Scan for the cell matching the given text and deliver its [x, y] coordinate at center. 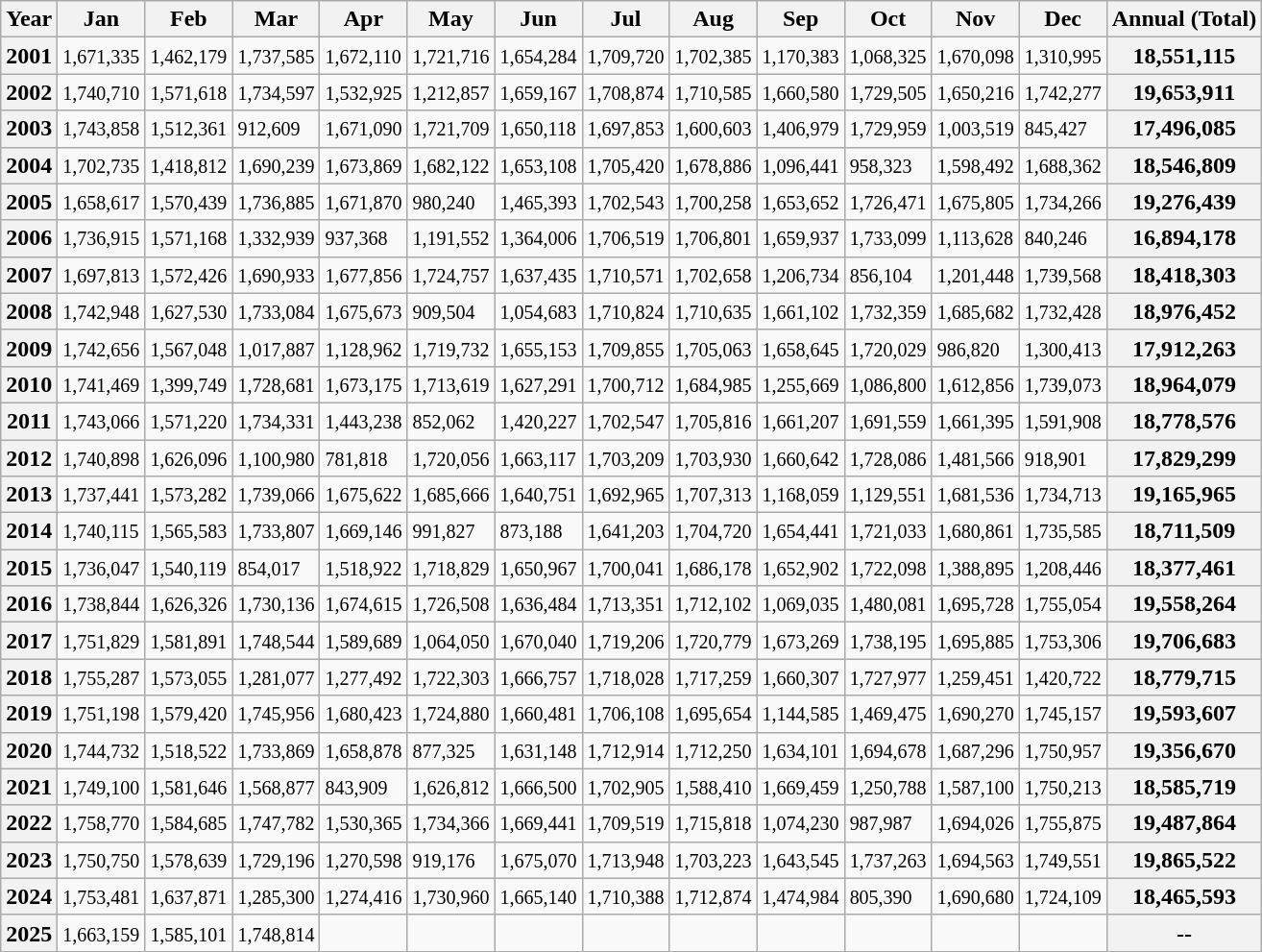
18,377,461 [1184, 568]
1,710,571 [626, 275]
2016 [29, 604]
1,703,930 [713, 458]
1,737,441 [102, 495]
1,671,335 [102, 56]
19,276,439 [1184, 202]
1,722,303 [451, 677]
1,669,146 [363, 531]
1,724,880 [451, 714]
1,734,366 [451, 823]
1,654,441 [801, 531]
1,730,960 [451, 896]
1,388,895 [976, 568]
2007 [29, 275]
1,719,206 [626, 641]
1,692,965 [626, 495]
1,612,856 [976, 384]
1,750,957 [1062, 750]
1,684,985 [713, 384]
1,737,585 [277, 56]
Dec [1062, 19]
2015 [29, 568]
1,661,395 [976, 421]
1,201,448 [976, 275]
1,420,227 [538, 421]
1,588,410 [713, 787]
1,250,788 [887, 787]
843,909 [363, 787]
877,325 [451, 750]
1,736,885 [277, 202]
18,778,576 [1184, 421]
805,390 [887, 896]
1,755,054 [1062, 604]
1,721,716 [451, 56]
854,017 [277, 568]
1,585,101 [188, 933]
Year [29, 19]
1,680,423 [363, 714]
1,650,967 [538, 568]
1,654,284 [538, 56]
1,743,858 [102, 129]
1,713,619 [451, 384]
1,587,100 [976, 787]
1,738,195 [887, 641]
1,750,213 [1062, 787]
1,650,216 [976, 92]
1,571,220 [188, 421]
1,655,153 [538, 348]
1,285,300 [277, 896]
1,626,326 [188, 604]
1,737,263 [887, 860]
Jan [102, 19]
1,729,959 [887, 129]
1,758,770 [102, 823]
2019 [29, 714]
2011 [29, 421]
1,627,530 [188, 311]
1,700,041 [626, 568]
1,578,639 [188, 860]
1,703,209 [626, 458]
1,690,933 [277, 275]
1,675,673 [363, 311]
987,987 [887, 823]
1,736,047 [102, 568]
1,733,807 [277, 531]
1,686,178 [713, 568]
1,571,618 [188, 92]
2025 [29, 933]
852,062 [451, 421]
1,673,869 [363, 165]
1,584,685 [188, 823]
1,571,168 [188, 238]
1,669,459 [801, 787]
1,724,757 [451, 275]
1,719,732 [451, 348]
1,740,710 [102, 92]
2006 [29, 238]
991,827 [451, 531]
1,749,551 [1062, 860]
1,469,475 [887, 714]
-- [1184, 933]
1,128,962 [363, 348]
912,609 [277, 129]
909,504 [451, 311]
1,694,026 [976, 823]
1,710,388 [626, 896]
1,709,519 [626, 823]
1,740,115 [102, 531]
1,748,544 [277, 641]
1,695,654 [713, 714]
1,742,656 [102, 348]
1,691,559 [887, 421]
1,540,119 [188, 568]
1,626,096 [188, 458]
1,742,948 [102, 311]
Apr [363, 19]
2021 [29, 787]
1,726,508 [451, 604]
1,653,108 [538, 165]
17,829,299 [1184, 458]
1,704,720 [713, 531]
1,626,812 [451, 787]
1,702,543 [626, 202]
1,678,886 [713, 165]
1,570,439 [188, 202]
1,702,905 [626, 787]
1,512,361 [188, 129]
1,641,203 [626, 531]
2009 [29, 348]
1,739,066 [277, 495]
1,017,887 [277, 348]
1,736,915 [102, 238]
2005 [29, 202]
1,740,898 [102, 458]
18,546,809 [1184, 165]
1,745,157 [1062, 714]
Mar [277, 19]
1,100,980 [277, 458]
958,323 [887, 165]
1,144,585 [801, 714]
1,744,732 [102, 750]
1,640,751 [538, 495]
1,733,099 [887, 238]
1,718,028 [626, 677]
1,332,939 [277, 238]
19,165,965 [1184, 495]
1,708,874 [626, 92]
19,356,670 [1184, 750]
918,901 [1062, 458]
18,465,593 [1184, 896]
Nov [976, 19]
1,573,282 [188, 495]
19,593,607 [1184, 714]
781,818 [363, 458]
1,567,048 [188, 348]
1,712,250 [713, 750]
1,712,914 [626, 750]
1,418,812 [188, 165]
1,709,855 [626, 348]
1,749,100 [102, 787]
1,729,505 [887, 92]
1,695,885 [976, 641]
1,751,198 [102, 714]
1,681,536 [976, 495]
1,755,875 [1062, 823]
1,643,545 [801, 860]
19,653,911 [1184, 92]
18,779,715 [1184, 677]
Oct [887, 19]
1,685,682 [976, 311]
1,730,136 [277, 604]
986,820 [976, 348]
1,706,108 [626, 714]
1,713,948 [626, 860]
2020 [29, 750]
1,688,362 [1062, 165]
1,281,077 [277, 677]
1,637,871 [188, 896]
1,462,179 [188, 56]
1,721,033 [887, 531]
1,705,063 [713, 348]
873,188 [538, 531]
1,212,857 [451, 92]
1,465,393 [538, 202]
2024 [29, 896]
Sep [801, 19]
1,671,870 [363, 202]
1,581,646 [188, 787]
2003 [29, 129]
16,894,178 [1184, 238]
1,670,040 [538, 641]
1,663,159 [102, 933]
1,659,167 [538, 92]
1,669,441 [538, 823]
1,726,471 [887, 202]
1,724,109 [1062, 896]
2023 [29, 860]
18,551,115 [1184, 56]
1,710,635 [713, 311]
1,650,118 [538, 129]
1,710,585 [713, 92]
1,074,230 [801, 823]
1,720,056 [451, 458]
2004 [29, 165]
1,300,413 [1062, 348]
1,634,101 [801, 750]
1,420,722 [1062, 677]
1,753,306 [1062, 641]
1,665,140 [538, 896]
856,104 [887, 275]
1,399,749 [188, 384]
1,598,492 [976, 165]
1,713,351 [626, 604]
1,270,598 [363, 860]
1,443,238 [363, 421]
2002 [29, 92]
1,658,617 [102, 202]
1,474,984 [801, 896]
1,690,270 [976, 714]
1,750,750 [102, 860]
1,627,291 [538, 384]
Aug [713, 19]
1,680,861 [976, 531]
1,532,925 [363, 92]
1,706,519 [626, 238]
1,685,666 [451, 495]
1,734,597 [277, 92]
980,240 [451, 202]
1,671,090 [363, 129]
2012 [29, 458]
1,735,585 [1062, 531]
1,518,522 [188, 750]
1,129,551 [887, 495]
1,703,223 [713, 860]
1,675,070 [538, 860]
1,096,441 [801, 165]
1,715,818 [713, 823]
1,069,035 [801, 604]
1,573,055 [188, 677]
Jun [538, 19]
1,277,492 [363, 677]
1,637,435 [538, 275]
1,748,814 [277, 933]
1,702,735 [102, 165]
1,068,325 [887, 56]
1,712,102 [713, 604]
1,255,669 [801, 384]
1,697,813 [102, 275]
Annual (Total) [1184, 19]
May [451, 19]
2013 [29, 495]
1,631,148 [538, 750]
17,912,263 [1184, 348]
1,168,059 [801, 495]
1,274,416 [363, 896]
1,745,956 [277, 714]
1,733,869 [277, 750]
1,702,547 [626, 421]
1,690,680 [976, 896]
1,709,720 [626, 56]
19,865,522 [1184, 860]
19,487,864 [1184, 823]
1,705,816 [713, 421]
1,729,196 [277, 860]
1,658,645 [801, 348]
1,710,824 [626, 311]
1,113,628 [976, 238]
1,672,110 [363, 56]
1,747,782 [277, 823]
1,660,580 [801, 92]
1,707,313 [713, 495]
18,711,509 [1184, 531]
1,695,728 [976, 604]
1,660,642 [801, 458]
1,722,098 [887, 568]
17,496,085 [1184, 129]
1,481,566 [976, 458]
1,706,801 [713, 238]
1,694,678 [887, 750]
Jul [626, 19]
1,677,856 [363, 275]
1,705,420 [626, 165]
1,753,481 [102, 896]
1,530,365 [363, 823]
919,176 [451, 860]
1,660,307 [801, 677]
1,739,568 [1062, 275]
1,579,420 [188, 714]
1,743,066 [102, 421]
1,755,287 [102, 677]
1,054,683 [538, 311]
2018 [29, 677]
19,558,264 [1184, 604]
1,259,451 [976, 677]
1,565,583 [188, 531]
1,697,853 [626, 129]
1,191,552 [451, 238]
18,976,452 [1184, 311]
18,964,079 [1184, 384]
1,675,805 [976, 202]
1,480,081 [887, 604]
1,208,446 [1062, 568]
1,702,658 [713, 275]
1,600,603 [713, 129]
1,741,469 [102, 384]
1,694,563 [976, 860]
1,406,979 [801, 129]
1,732,359 [887, 311]
2014 [29, 531]
1,734,713 [1062, 495]
1,310,995 [1062, 56]
1,666,500 [538, 787]
1,712,874 [713, 896]
1,739,073 [1062, 384]
18,585,719 [1184, 787]
1,721,709 [451, 129]
1,687,296 [976, 750]
18,418,303 [1184, 275]
1,581,891 [188, 641]
1,732,428 [1062, 311]
1,700,258 [713, 202]
1,568,877 [277, 787]
1,727,977 [887, 677]
2010 [29, 384]
1,720,029 [887, 348]
1,682,122 [451, 165]
2001 [29, 56]
937,368 [363, 238]
1,064,050 [451, 641]
19,706,683 [1184, 641]
1,673,175 [363, 384]
1,734,266 [1062, 202]
1,670,098 [976, 56]
1,653,652 [801, 202]
1,661,102 [801, 311]
845,427 [1062, 129]
1,738,844 [102, 604]
1,674,615 [363, 604]
2017 [29, 641]
2008 [29, 311]
1,673,269 [801, 641]
1,675,622 [363, 495]
1,666,757 [538, 677]
Feb [188, 19]
1,742,277 [1062, 92]
1,659,937 [801, 238]
1,658,878 [363, 750]
1,364,006 [538, 238]
1,700,712 [626, 384]
1,728,086 [887, 458]
1,728,681 [277, 384]
1,206,734 [801, 275]
1,003,519 [976, 129]
1,652,902 [801, 568]
1,717,259 [713, 677]
1,733,084 [277, 311]
1,718,829 [451, 568]
1,751,829 [102, 641]
1,702,385 [713, 56]
1,591,908 [1062, 421]
1,663,117 [538, 458]
1,636,484 [538, 604]
1,660,481 [538, 714]
1,572,426 [188, 275]
1,086,800 [887, 384]
840,246 [1062, 238]
1,589,689 [363, 641]
2022 [29, 823]
1,170,383 [801, 56]
1,518,922 [363, 568]
1,720,779 [713, 641]
1,661,207 [801, 421]
1,690,239 [277, 165]
1,734,331 [277, 421]
